Provide the (x, y) coordinate of the cell's center where the given text is located.  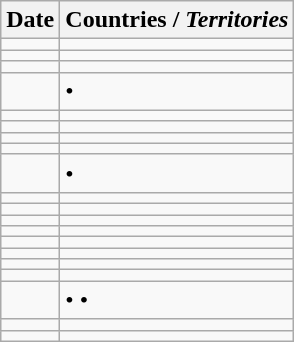
Countries / Territories (177, 20)
• • (177, 300)
Date (30, 20)
